From the cell containing the given text, extract its center point as [x, y] coordinate. 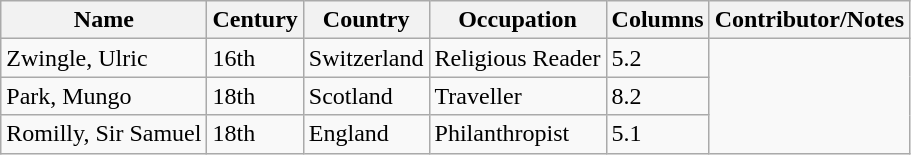
5.1 [658, 134]
Century [255, 20]
8.2 [658, 96]
Religious Reader [518, 58]
5.2 [658, 58]
Zwingle, Ulric [104, 58]
Traveller [518, 96]
Scotland [366, 96]
Romilly, Sir Samuel [104, 134]
Park, Mungo [104, 96]
Switzerland [366, 58]
Columns [658, 20]
16th [255, 58]
Contributor/Notes [809, 20]
Occupation [518, 20]
Philanthropist [518, 134]
Country [366, 20]
England [366, 134]
Name [104, 20]
